For the text-containing cell, return its midpoint in [x, y] coordinate format. 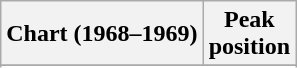
Peak position [249, 34]
Chart (1968–1969) [102, 34]
